Return the (X, Y) coordinate for the center point of the cell that contains the specified text.  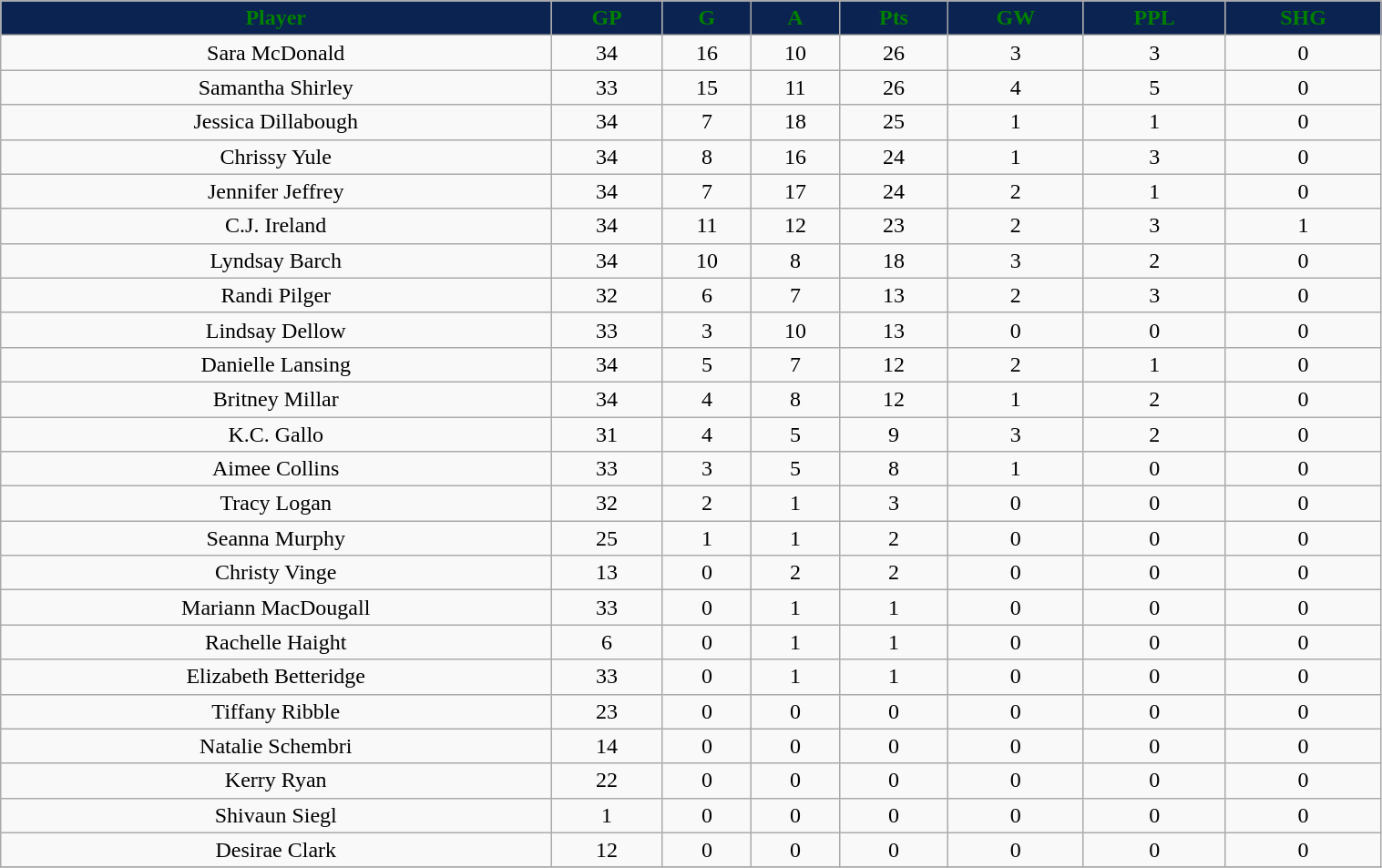
Lyndsay Barch (276, 260)
C.J. Ireland (276, 226)
Sara McDonald (276, 53)
PPL (1154, 18)
22 (607, 781)
Aimee Collins (276, 469)
Tracy Logan (276, 504)
Elizabeth Betteridge (276, 677)
Rachelle Haight (276, 642)
G (707, 18)
SHG (1303, 18)
Natalie Schembri (276, 746)
Seanna Murphy (276, 538)
Tiffany Ribble (276, 711)
Kerry Ryan (276, 781)
Mariann MacDougall (276, 608)
A (794, 18)
17 (794, 191)
Christy Vinge (276, 573)
Lindsay Dellow (276, 330)
Jennifer Jeffrey (276, 191)
14 (607, 746)
Samantha Shirley (276, 87)
Chrissy Yule (276, 157)
Danielle Lansing (276, 364)
Pts (893, 18)
Player (276, 18)
Britney Millar (276, 399)
31 (607, 434)
Shivaun Siegl (276, 815)
9 (893, 434)
15 (707, 87)
Jessica Dillabough (276, 122)
Randi Pilger (276, 295)
GP (607, 18)
GW (1017, 18)
Desirae Clark (276, 850)
K.C. Gallo (276, 434)
